From the cell containing the given text, extract its center point as [x, y] coordinate. 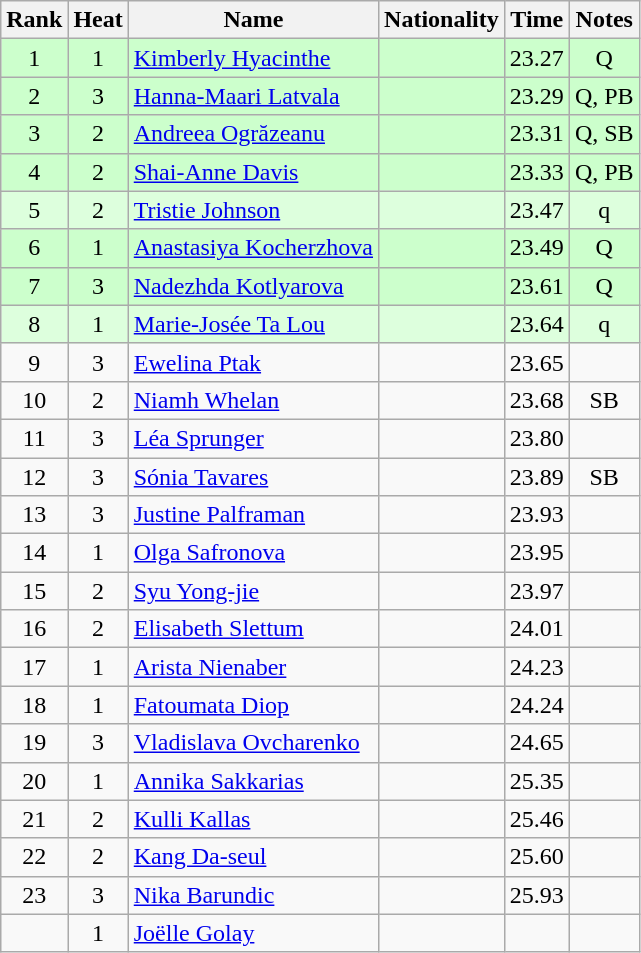
20 [34, 781]
Niamh Whelan [253, 400]
6 [34, 248]
23.89 [536, 477]
Nationality [442, 20]
21 [34, 819]
23.97 [536, 591]
23.49 [536, 248]
Marie-Josée Ta Lou [253, 324]
Q, SB [604, 134]
23.68 [536, 400]
22 [34, 857]
13 [34, 515]
Justine Palframan [253, 515]
Tristie Johnson [253, 210]
23.64 [536, 324]
25.60 [536, 857]
Hanna-Maari Latvala [253, 96]
Arista Nienaber [253, 667]
Kimberly Hyacinthe [253, 58]
Elisabeth Slettum [253, 629]
17 [34, 667]
5 [34, 210]
19 [34, 743]
24.24 [536, 705]
Nadezhda Kotlyarova [253, 286]
23.95 [536, 553]
23.29 [536, 96]
Léa Sprunger [253, 438]
Rank [34, 20]
Vladislava Ovcharenko [253, 743]
Joëlle Golay [253, 933]
23.93 [536, 515]
Kang Da-seul [253, 857]
10 [34, 400]
Syu Yong-jie [253, 591]
Name [253, 20]
Anastasiya Kocherzhova [253, 248]
23.33 [536, 172]
16 [34, 629]
Andreea Ogrăzeanu [253, 134]
14 [34, 553]
Annika Sakkarias [253, 781]
23.31 [536, 134]
18 [34, 705]
23.47 [536, 210]
9 [34, 362]
12 [34, 477]
23.61 [536, 286]
7 [34, 286]
15 [34, 591]
24.23 [536, 667]
Kulli Kallas [253, 819]
Ewelina Ptak [253, 362]
Shai-Anne Davis [253, 172]
Olga Safronova [253, 553]
Fatoumata Diop [253, 705]
25.35 [536, 781]
Time [536, 20]
Heat [98, 20]
11 [34, 438]
23.65 [536, 362]
Sónia Tavares [253, 477]
25.93 [536, 895]
24.01 [536, 629]
Nika Barundic [253, 895]
25.46 [536, 819]
4 [34, 172]
24.65 [536, 743]
Notes [604, 20]
23 [34, 895]
23.80 [536, 438]
23.27 [536, 58]
8 [34, 324]
